Extract the [X, Y] coordinate from the center of the cell holding the provided text.  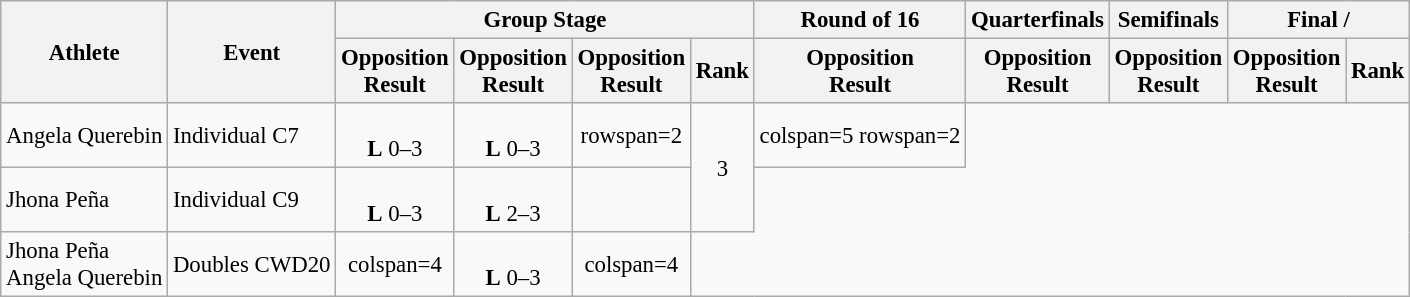
Quarterfinals [1038, 20]
Individual C7 [252, 136]
Angela Querebin [84, 136]
Final / [1318, 20]
Semifinals [1168, 20]
rowspan=2 [631, 136]
Round of 16 [860, 20]
Doubles CWD20 [252, 264]
Jhona PeñaAngela Querebin [84, 264]
Group Stage [545, 20]
Athlete [84, 52]
3 [722, 168]
colspan=5 rowspan=2 [860, 136]
L 2–3 [513, 200]
Event [252, 52]
Jhona Peña [84, 200]
Individual C9 [252, 200]
